Locate the cell with the specified text and output its [X, Y] center coordinate. 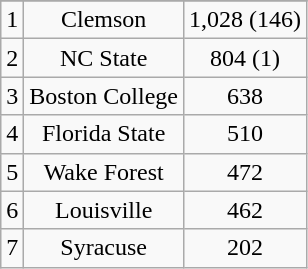
1,028 (146) [246, 20]
Louisville [104, 210]
Florida State [104, 134]
804 (1) [246, 58]
Syracuse [104, 248]
472 [246, 172]
7 [12, 248]
6 [12, 210]
462 [246, 210]
5 [12, 172]
Boston College [104, 96]
638 [246, 96]
510 [246, 134]
Clemson [104, 20]
Wake Forest [104, 172]
NC State [104, 58]
3 [12, 96]
2 [12, 58]
4 [12, 134]
1 [12, 20]
202 [246, 248]
